Return (X, Y) of the center of cell containing provided text 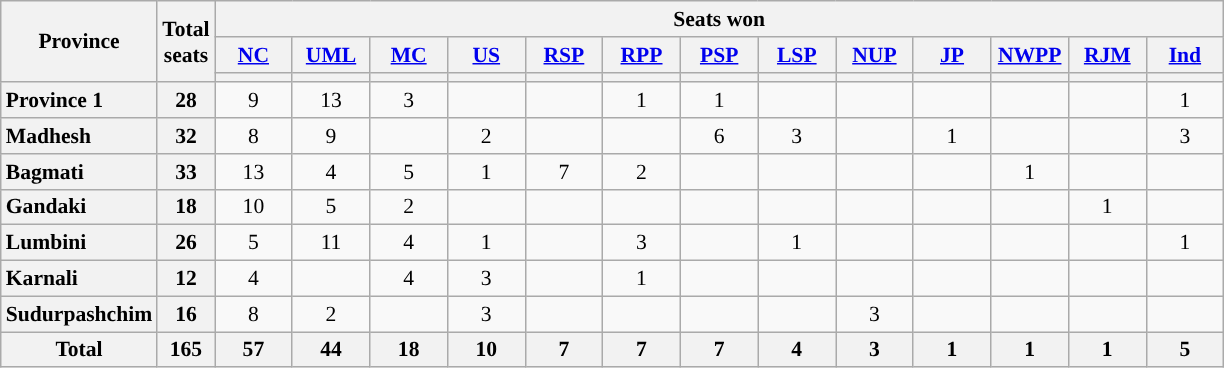
RPP (642, 55)
165 (186, 350)
Province 1 (80, 101)
Lumbini (80, 243)
JP (952, 55)
12 (186, 279)
RSP (564, 55)
LSP (797, 55)
16 (186, 314)
11 (331, 243)
US (486, 55)
MC (409, 55)
NWPP (1030, 55)
Gandaki (80, 207)
NUP (875, 55)
6 (719, 136)
UML (331, 55)
57 (254, 350)
RJM (1107, 55)
Province (80, 42)
Ind (1185, 55)
Totalseats (186, 42)
Total (80, 350)
Karnali (80, 279)
Sudurpashchim (80, 314)
32 (186, 136)
Madhesh (80, 136)
PSP (719, 55)
NC (254, 55)
Seats won (720, 19)
Bagmati (80, 172)
33 (186, 172)
28 (186, 101)
44 (331, 350)
26 (186, 243)
